Provide the (x, y) coordinate of the cell's center where the given text is located.  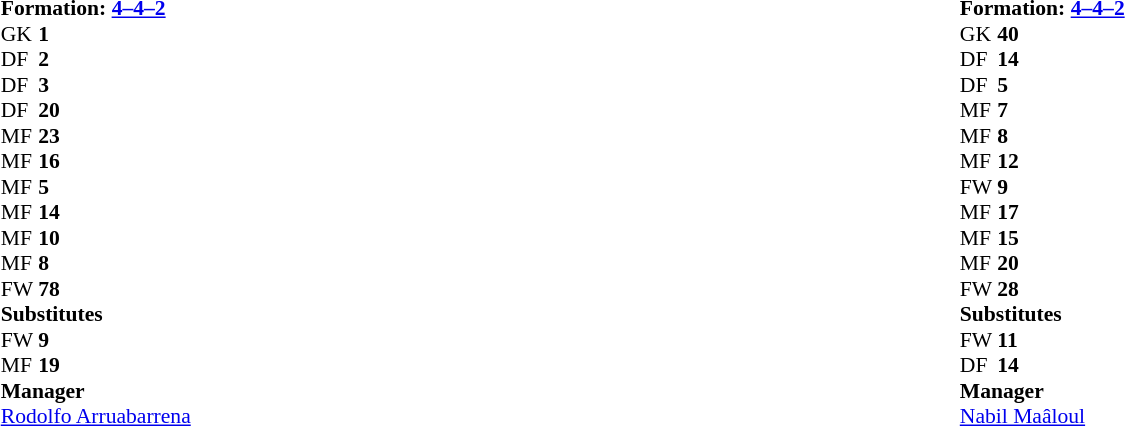
23 (57, 136)
28 (1016, 289)
17 (1016, 213)
12 (1016, 161)
11 (1016, 340)
78 (57, 289)
2 (57, 59)
16 (57, 161)
40 (1016, 34)
3 (57, 85)
1 (57, 34)
19 (57, 365)
15 (1016, 238)
10 (57, 238)
7 (1016, 111)
